Find where the given text appears and provide that cell's center as [x, y] coordinate. 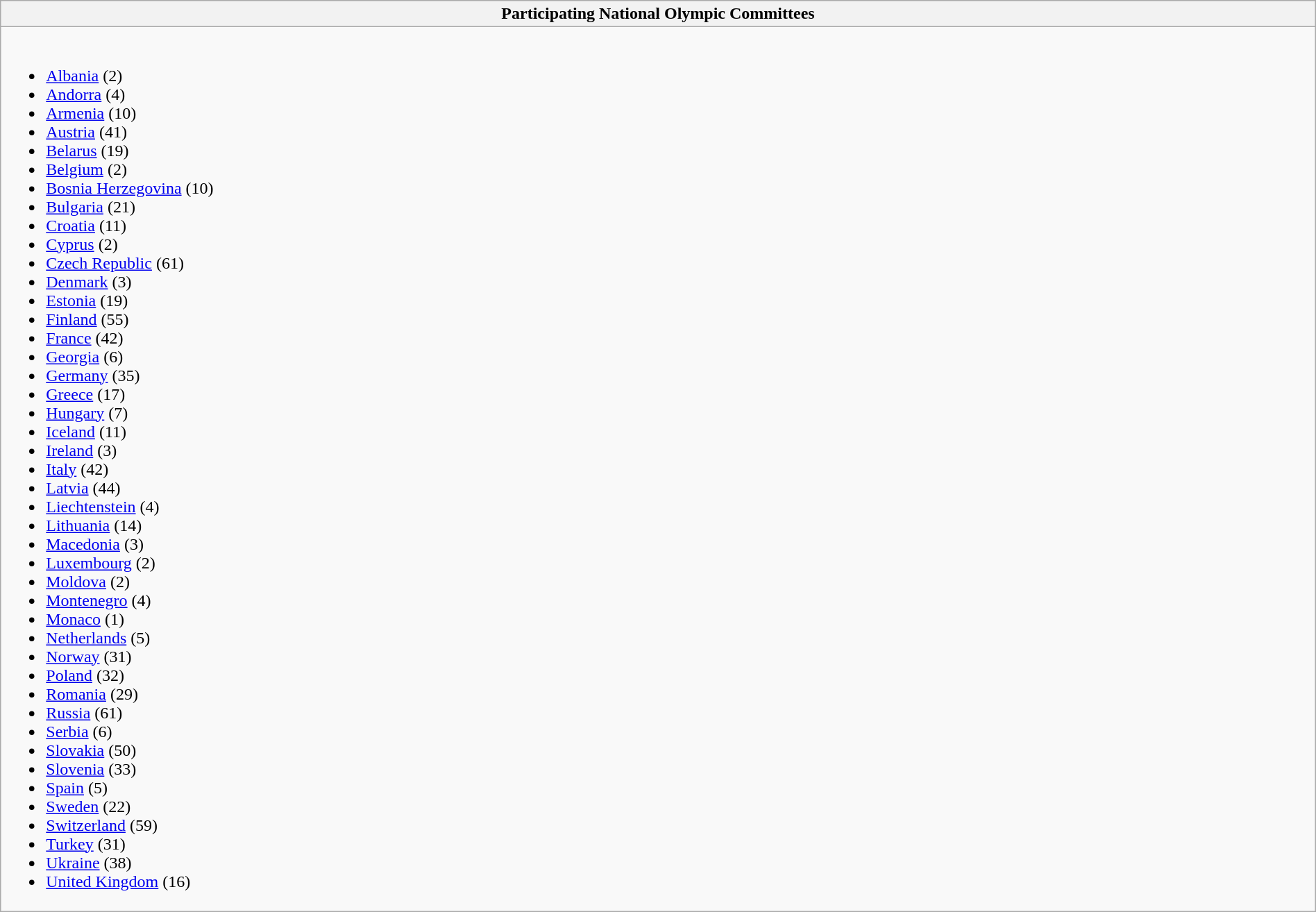
Participating National Olympic Committees [658, 14]
